Detect which cell encompasses the target text, then output its (x, y) center coordinate. 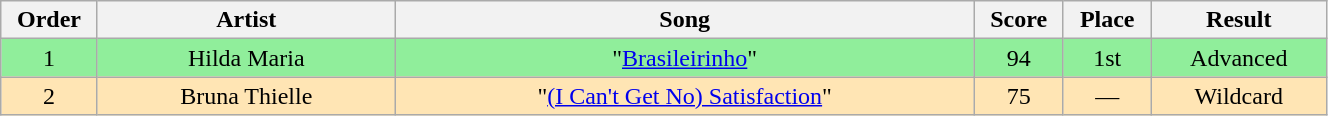
Score (1018, 20)
Place (1107, 20)
75 (1018, 96)
94 (1018, 58)
Advanced (1238, 58)
Song (684, 20)
"(I Can't Get No) Satisfaction" (684, 96)
Artist (246, 20)
Order (49, 20)
2 (49, 96)
1st (1107, 58)
Wildcard (1238, 96)
Bruna Thielle (246, 96)
"Brasileirinho" (684, 58)
1 (49, 58)
Hilda Maria (246, 58)
Result (1238, 20)
— (1107, 96)
